Extract the (x, y) coordinate from the center of the cell holding the provided text.  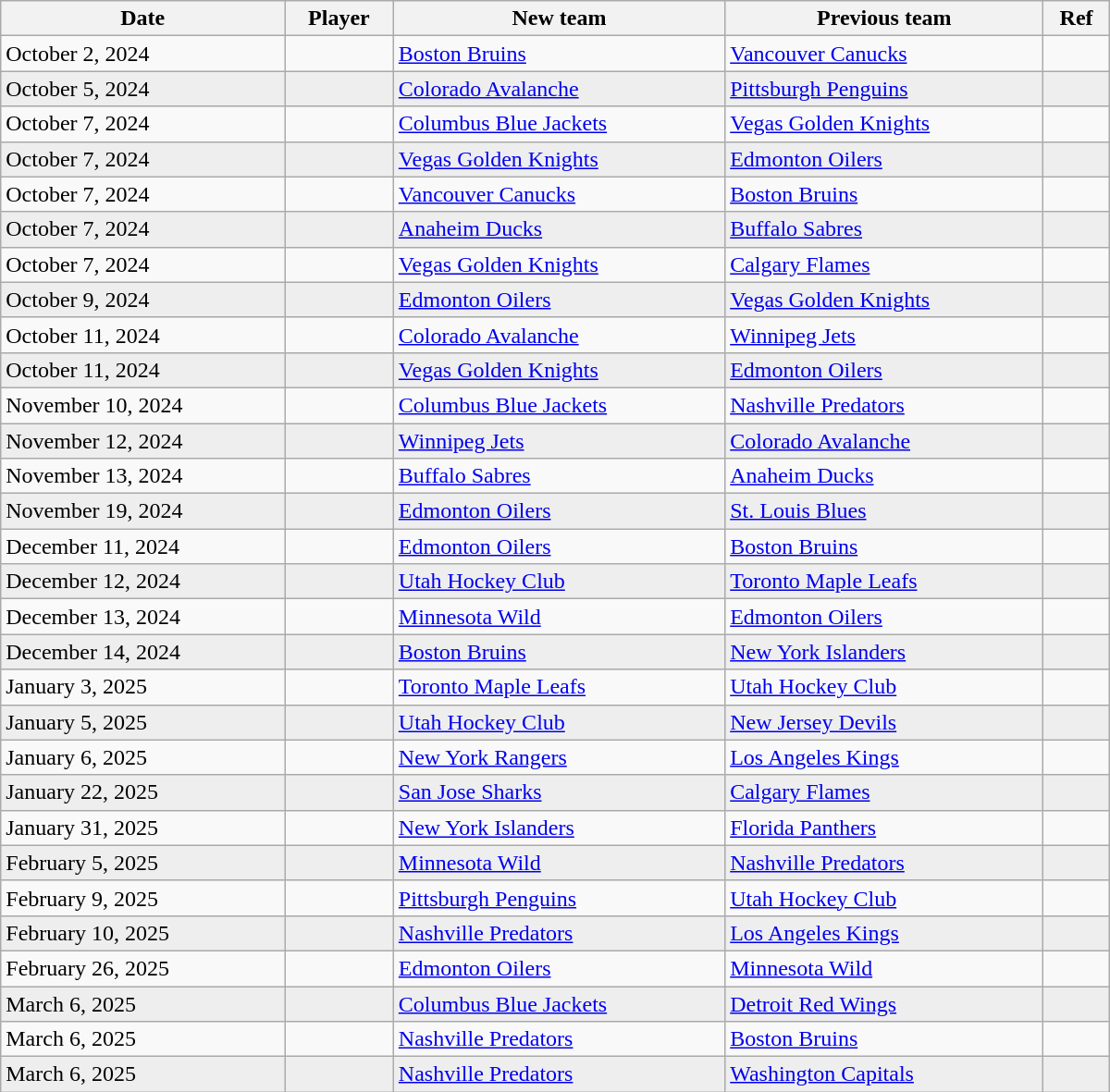
November 12, 2024 (142, 441)
January 3, 2025 (142, 687)
February 26, 2025 (142, 968)
Detroit Red Wings (884, 1003)
November 10, 2024 (142, 405)
October 5, 2024 (142, 89)
San Jose Sharks (559, 792)
November 19, 2024 (142, 511)
Previous team (884, 18)
Date (142, 18)
January 6, 2025 (142, 757)
January 31, 2025 (142, 828)
New Jersey Devils (884, 722)
December 12, 2024 (142, 582)
Ref (1077, 18)
Player (339, 18)
October 2, 2024 (142, 54)
New York Rangers (559, 757)
November 13, 2024 (142, 476)
December 13, 2024 (142, 617)
St. Louis Blues (884, 511)
December 14, 2024 (142, 652)
February 10, 2025 (142, 933)
February 5, 2025 (142, 863)
October 9, 2024 (142, 300)
Florida Panthers (884, 828)
January 22, 2025 (142, 792)
Washington Capitals (884, 1074)
January 5, 2025 (142, 722)
December 11, 2024 (142, 546)
New team (559, 18)
February 9, 2025 (142, 898)
